Capture the cell that displays the provided text and extract its [x, y] central coordinate. 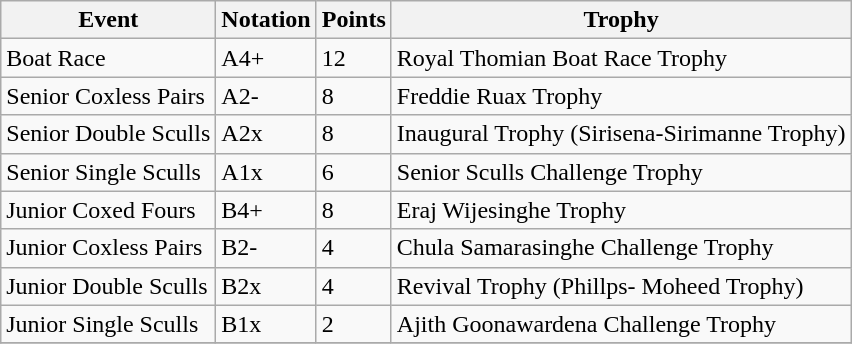
Senior Double Sculls [108, 134]
Eraj Wijesinghe Trophy [621, 210]
B2x [266, 286]
Notation [266, 20]
Junior Coxed Fours [108, 210]
B4+ [266, 210]
2 [354, 324]
Junior Coxless Pairs [108, 248]
Senior Single Sculls [108, 172]
12 [354, 58]
Event [108, 20]
Points [354, 20]
6 [354, 172]
A1x [266, 172]
A2- [266, 96]
B2- [266, 248]
Freddie Ruax Trophy [621, 96]
Royal Thomian Boat Race Trophy [621, 58]
Junior Single Sculls [108, 324]
A2x [266, 134]
Boat Race [108, 58]
A4+ [266, 58]
Senior Coxless Pairs [108, 96]
Revival Trophy (Phillps- Moheed Trophy) [621, 286]
Inaugural Trophy (Sirisena-Sirimanne Trophy) [621, 134]
Senior Sculls Challenge Trophy [621, 172]
Chula Samarasinghe Challenge Trophy [621, 248]
Ajith Goonawardena Challenge Trophy [621, 324]
Trophy [621, 20]
B1x [266, 324]
Junior Double Sculls [108, 286]
